For the text-containing cell, return its midpoint in (x, y) coordinate format. 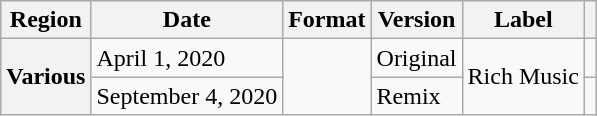
Rich Music (523, 77)
Region (46, 20)
Format (327, 20)
Label (523, 20)
Remix (416, 96)
Original (416, 58)
April 1, 2020 (187, 58)
September 4, 2020 (187, 96)
Date (187, 20)
Various (46, 77)
Version (416, 20)
